Detect which cell encompasses the target text, then output its (x, y) center coordinate. 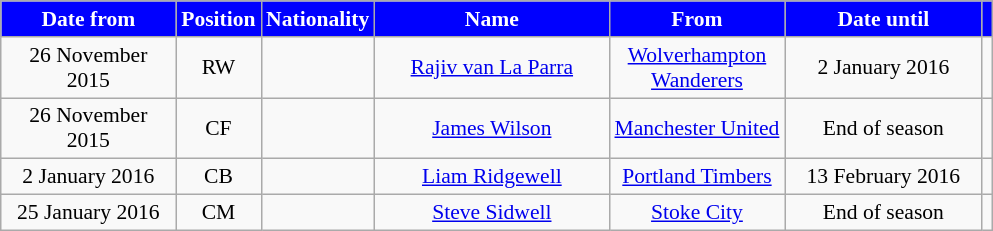
CM (218, 213)
Portland Timbers (696, 177)
CB (218, 177)
RW (218, 68)
Wolverhampton Wanderers (696, 68)
Name (492, 19)
Stoke City (696, 213)
25 January 2016 (88, 213)
Rajiv van La Parra (492, 68)
13 February 2016 (884, 177)
Position (218, 19)
Manchester United (696, 128)
Nationality (318, 19)
Liam Ridgewell (492, 177)
Date from (88, 19)
Date until (884, 19)
CF (218, 128)
Steve Sidwell (492, 213)
From (696, 19)
James Wilson (492, 128)
